Output the (X, Y) coordinate of the center of the cell containing the given text.  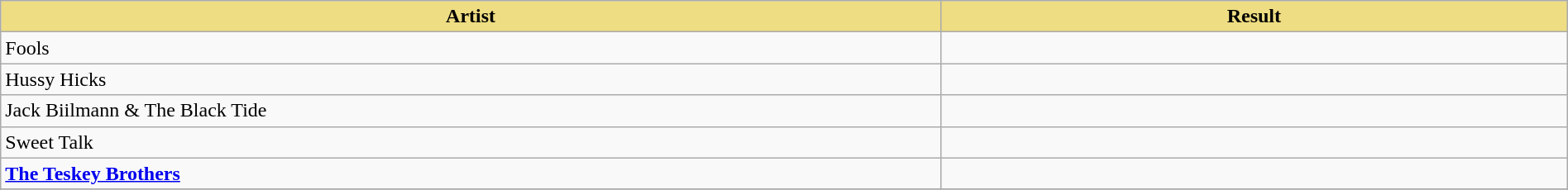
Result (1254, 17)
Jack Biilmann & The Black Tide (471, 111)
Hussy Hicks (471, 79)
The Teskey Brothers (471, 173)
Artist (471, 17)
Sweet Talk (471, 142)
Fools (471, 48)
